Identify which cell holds the provided text, then report its [x, y] central coordinate. 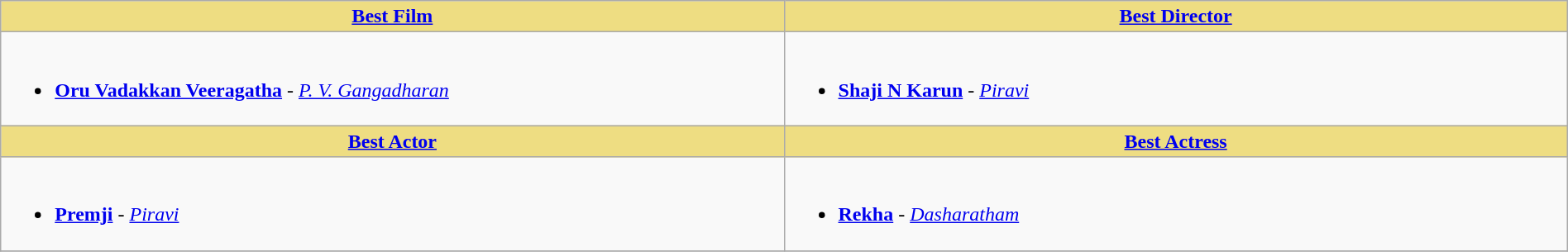
Shaji N Karun - Piravi [1176, 79]
Rekha - Dasharatham [1176, 203]
Best Director [1176, 17]
Best Actress [1176, 141]
Best Actor [392, 141]
Oru Vadakkan Veeragatha - P. V. Gangadharan [392, 79]
Premji - Piravi [392, 203]
Best Film [392, 17]
